Determine the [x, y] coordinate at the center of the cell enclosing the given text.  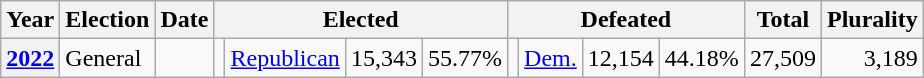
44.18% [702, 58]
Date [184, 20]
15,343 [384, 58]
Dem. [551, 58]
2022 [30, 58]
Republican [285, 58]
Total [782, 20]
12,154 [620, 58]
Plurality [872, 20]
General [108, 58]
Defeated [626, 20]
Election [108, 20]
27,509 [782, 58]
Elected [361, 20]
55.77% [464, 58]
Year [30, 20]
3,189 [872, 58]
